Return the [x, y] coordinate for the center point of the cell that contains the specified text.  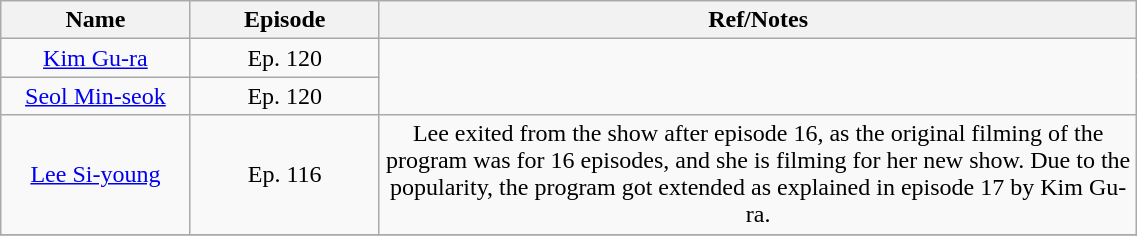
Ep. 116 [284, 174]
Kim Gu-ra [96, 58]
Episode [284, 20]
Seol Min-seok [96, 96]
Lee Si-young [96, 174]
Ref/Notes [758, 20]
Name [96, 20]
